Search for the cell housing the specified text and yield its (X, Y) center coordinate. 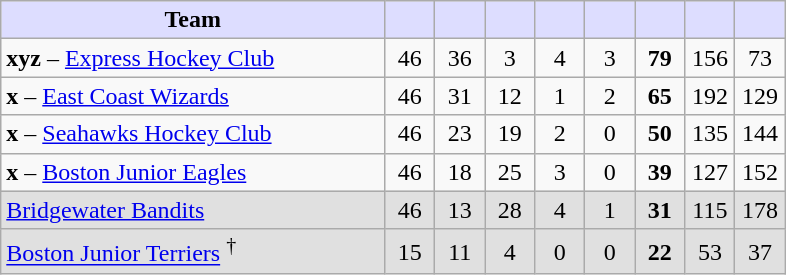
xyz – Express Hockey Club (193, 58)
25 (510, 172)
15 (410, 252)
22 (660, 252)
37 (760, 252)
x – Boston Junior Eagles (193, 172)
11 (460, 252)
18 (460, 172)
135 (710, 134)
x – East Coast Wizards (193, 96)
65 (660, 96)
53 (710, 252)
127 (710, 172)
144 (760, 134)
156 (710, 58)
19 (510, 134)
13 (460, 210)
129 (760, 96)
Team (193, 20)
Boston Junior Terriers † (193, 252)
23 (460, 134)
39 (660, 172)
152 (760, 172)
x – Seahawks Hockey Club (193, 134)
50 (660, 134)
36 (460, 58)
28 (510, 210)
12 (510, 96)
178 (760, 210)
192 (710, 96)
Bridgewater Bandits (193, 210)
73 (760, 58)
115 (710, 210)
79 (660, 58)
